For the text-containing cell, return its midpoint in [x, y] coordinate format. 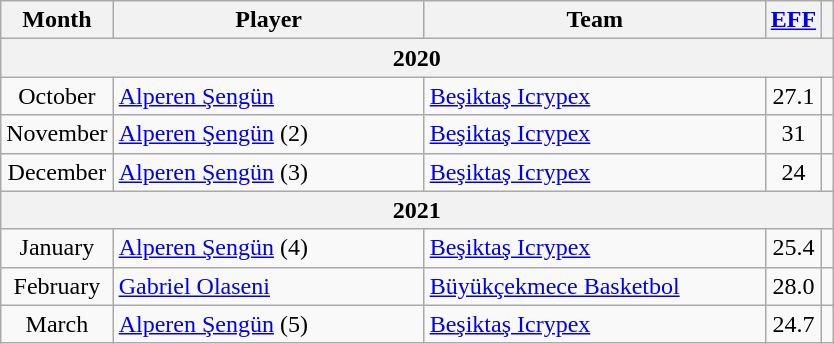
Alperen Şengün (2) [268, 134]
24 [793, 172]
Alperen Şengün [268, 96]
25.4 [793, 248]
2020 [417, 58]
Büyükçekmece Basketbol [594, 286]
28.0 [793, 286]
November [57, 134]
Month [57, 20]
Alperen Şengün (3) [268, 172]
January [57, 248]
31 [793, 134]
EFF [793, 20]
2021 [417, 210]
27.1 [793, 96]
Team [594, 20]
24.7 [793, 324]
March [57, 324]
Alperen Şengün (5) [268, 324]
Gabriel Olaseni [268, 286]
December [57, 172]
Alperen Şengün (4) [268, 248]
February [57, 286]
Player [268, 20]
October [57, 96]
